Locate the cell with the specified text and output its [X, Y] center coordinate. 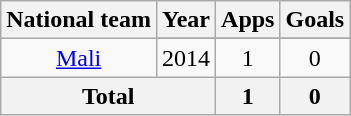
Goals [315, 20]
Mali [79, 58]
2014 [186, 58]
Total [108, 96]
Apps [248, 20]
Year [186, 20]
National team [79, 20]
